Pinpoint the cell where the given text exists, returning its (X, Y) midpoint coordinate. 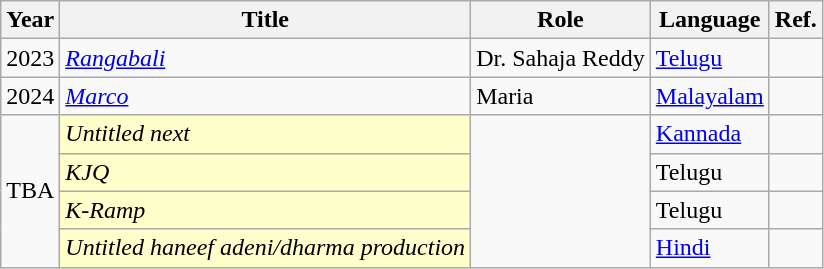
Untitled haneef adeni/dharma production (266, 248)
Year (30, 20)
Role (561, 20)
2024 (30, 96)
Kannada (710, 134)
Rangabali (266, 58)
Dr. Sahaja Reddy (561, 58)
Malayalam (710, 96)
Untitled next (266, 134)
Title (266, 20)
2023 (30, 58)
KJQ (266, 172)
Marco (266, 96)
K-Ramp (266, 210)
Language (710, 20)
Maria (561, 96)
Ref. (796, 20)
TBA (30, 191)
Hindi (710, 248)
